For the text-containing cell, return its midpoint in (X, Y) coordinate format. 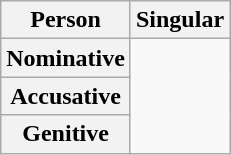
Accusative (66, 96)
Nominative (66, 58)
Person (66, 20)
Singular (180, 20)
Genitive (66, 134)
